Identify which cell holds the provided text, then report its (X, Y) central coordinate. 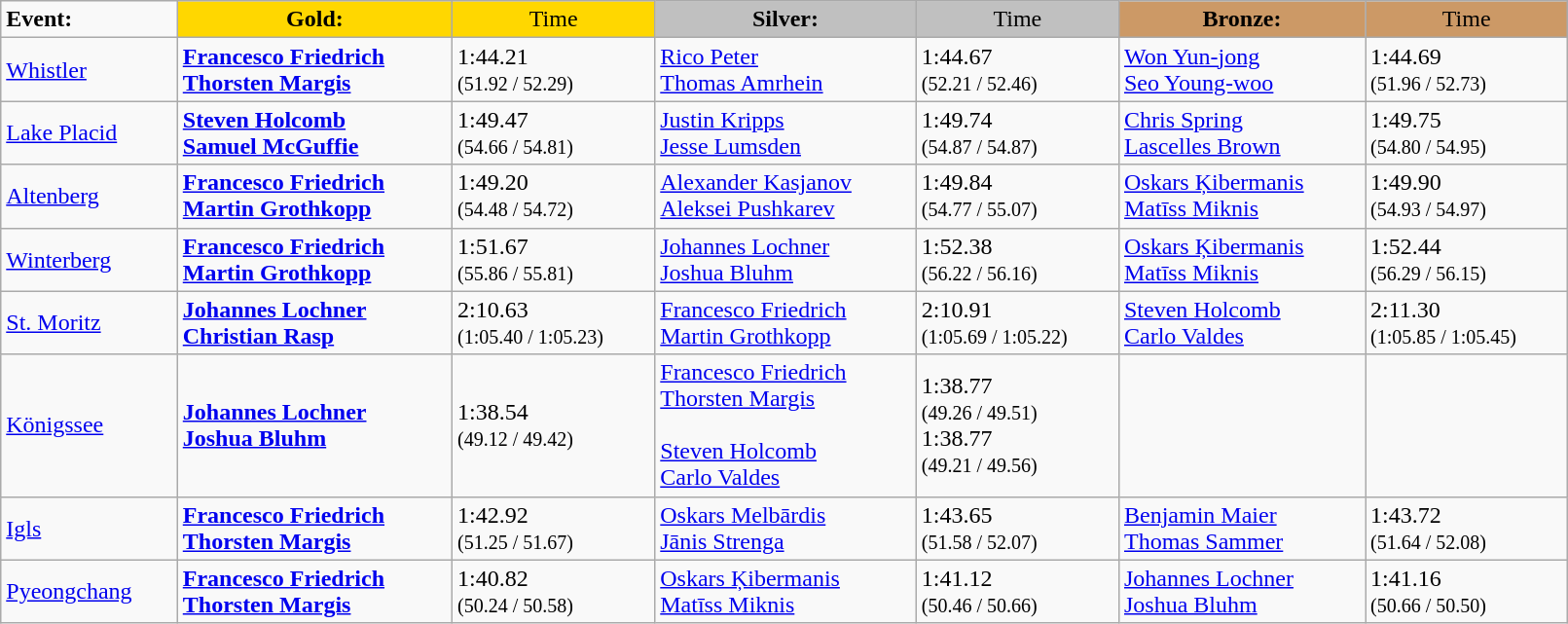
Silver: (786, 19)
1:44.69(51.96 / 52.73) (1467, 70)
1:38.54(49.12 / 49.42) (554, 425)
Francesco FriedrichThorsten Margis Steven HolcombCarlo Valdes (786, 425)
2:10.91(1:05.69 / 1:05.22) (1017, 323)
Altenberg (90, 197)
1:49.47(54.66 / 54.81) (554, 132)
Oskars MelbārdisJānis Strenga (786, 528)
Steven HolcombCarlo Valdes (1242, 323)
Königssee (90, 425)
1:43.65(51.58 / 52.07) (1017, 528)
Justin KrippsJesse Lumsden (786, 132)
Whistler (90, 70)
1:49.84(54.77 / 55.07) (1017, 197)
Winterberg (90, 259)
1:44.21(51.92 / 52.29) (554, 70)
1:49.90(54.93 / 54.97) (1467, 197)
Pyeongchang (90, 592)
1:41.12(50.46 / 50.66) (1017, 592)
Steven HolcombSamuel McGuffie (314, 132)
Gold: (314, 19)
1:43.72(51.64 / 52.08) (1467, 528)
1:40.82(50.24 / 50.58) (554, 592)
1:49.75(54.80 / 54.95) (1467, 132)
Igls (90, 528)
Chris SpringLascelles Brown (1242, 132)
1:52.44(56.29 / 56.15) (1467, 259)
2:10.63(1:05.40 / 1:05.23) (554, 323)
1:51.67(55.86 / 55.81) (554, 259)
Event: (90, 19)
1:49.20(54.48 / 54.72) (554, 197)
St. Moritz (90, 323)
1:42.92(51.25 / 51.67) (554, 528)
Lake Placid (90, 132)
Bronze: (1242, 19)
1:41.16(50.66 / 50.50) (1467, 592)
1:49.74(54.87 / 54.87) (1017, 132)
1:44.67(52.21 / 52.46) (1017, 70)
2:11.30(1:05.85 / 1:05.45) (1467, 323)
1:38.77(49.26 / 49.51)1:38.77(49.21 / 49.56) (1017, 425)
1:52.38(56.22 / 56.16) (1017, 259)
Benjamin MaierThomas Sammer (1242, 528)
Won Yun-jongSeo Young-woo (1242, 70)
Alexander KasjanovAleksei Pushkarev (786, 197)
Johannes LochnerChristian Rasp (314, 323)
Rico PeterThomas Amrhein (786, 70)
